Return [X, Y] of the center of cell containing provided text 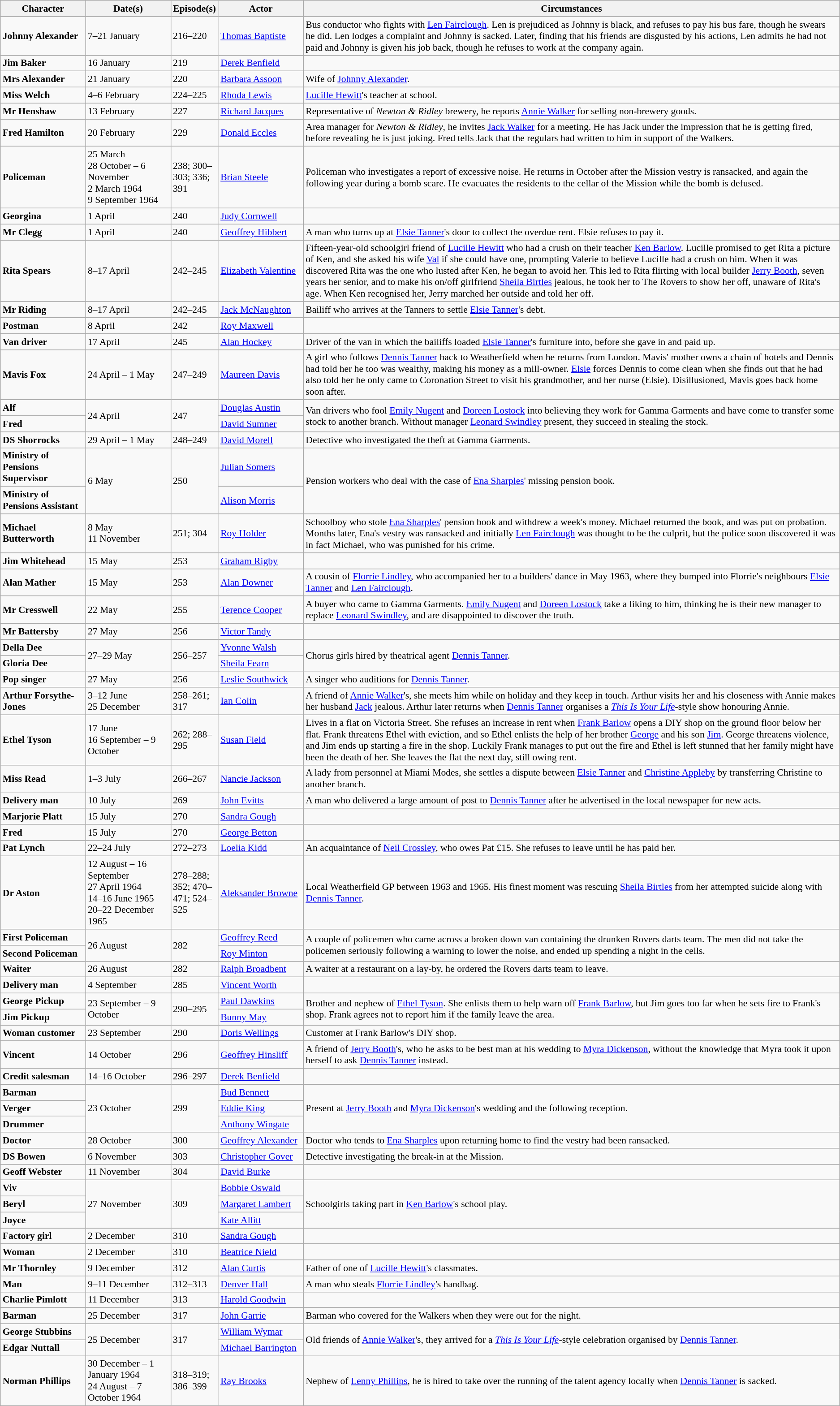
David Morell [261, 440]
Mavis Fox [43, 375]
Pat Lynch [43, 848]
George Betton [261, 832]
23 October [128, 1108]
290–295 [194, 1009]
Representative of Newton & Ridley brewery, he reports Annie Walker for selling non-brewery goods. [571, 111]
Schoolgirls taking part in Ken Barlow's school play. [571, 1204]
Christopher Gover [261, 1156]
224–225 [194, 95]
8 May11 November [128, 533]
300 [194, 1140]
Sheila Fearn [261, 664]
255 [194, 610]
A man who turns up at Elsie Tanner's door to collect the overdue rent. Elsie refuses to pay it. [571, 232]
272–273 [194, 848]
Doctor [43, 1140]
Ministry of Pensions Supervisor [43, 467]
303 [194, 1156]
Mr Riding [43, 310]
Policeman [43, 177]
Detective who investigated the theft at Gamma Garments. [571, 440]
247–249 [194, 375]
Miss Welch [43, 95]
Jim Baker [43, 63]
309 [194, 1204]
David Sumner [261, 424]
238; 300–303; 336; 391 [194, 177]
312–313 [194, 1284]
247 [194, 416]
Second Policeman [43, 953]
Waiter [43, 969]
Mr Cresswell [43, 610]
227 [194, 111]
Vincent Worth [261, 985]
11 November [128, 1172]
Anthony Wingate [261, 1125]
Susan Field [261, 740]
Pension workers who deal with the case of Ena Sharples' missing pension book. [571, 481]
Character [43, 9]
22–24 July [128, 848]
Mr Battersby [43, 632]
Vincent [43, 1055]
DS Bowen [43, 1156]
Terence Cooper [261, 610]
30 December – 1 January 196424 August – 7 October 1964 [128, 1381]
Alan Downer [261, 582]
Bobbie Oswald [261, 1188]
Bunny May [261, 1017]
Alison Morris [261, 500]
Dr Aston [43, 893]
Thomas Baptiste [261, 36]
Viv [43, 1188]
Miss Read [43, 779]
Denver Hall [261, 1284]
269 [194, 801]
Rhoda Lewis [261, 95]
Beryl [43, 1204]
Ethel Tyson [43, 740]
6 November [128, 1156]
John Garrie [261, 1316]
Nephew of Lenny Phillips, he is hired to take over the running of the talent agency locally when Dennis Tanner is sacked. [571, 1381]
Julian Somers [261, 467]
220 [194, 79]
Johnny Alexander [43, 36]
4–6 February [128, 95]
Alan Curtis [261, 1268]
Geoffrey Alexander [261, 1140]
13 February [128, 111]
17 June16 September – 9 October [128, 740]
Barbara Assoon [261, 79]
Doris Wellings [261, 1033]
Victor Tandy [261, 632]
Michael Barrington [261, 1348]
25 March28 October – 6 November2 March 19649 September 1964 [128, 177]
Bud Bennett [261, 1092]
William Wymar [261, 1332]
Pop singer [43, 680]
Brian Steele [261, 177]
28 October [128, 1140]
6 May [128, 481]
Gloria Dee [43, 664]
Kate Allitt [261, 1220]
Roy Maxwell [261, 326]
296 [194, 1055]
Actor [261, 9]
262; 288–295 [194, 740]
Harold Goodwin [261, 1300]
Arthur Forsythe-Jones [43, 701]
9 December [128, 1268]
Margaret Lambert [261, 1204]
Verger [43, 1108]
266–267 [194, 779]
Richard Jacques [261, 111]
Doctor who tends to Ena Sharples upon returning home to find the vestry had been ransacked. [571, 1140]
4 September [128, 985]
Joyce [43, 1220]
A man who delivered a large amount of post to Dennis Tanner after he advertised in the local newspaper for new acts. [571, 801]
Postman [43, 326]
248–249 [194, 440]
250 [194, 481]
George Stubbins [43, 1332]
Ian Colin [261, 701]
Marjorie Platt [43, 816]
Driver of the van in which the bailiffs loaded Elsie Tanner's furniture into, before she gave in and paid up. [571, 342]
Customer at Frank Barlow's DIY shop. [571, 1033]
Nancie Jackson [261, 779]
David Burke [261, 1172]
A man who steals Florrie Lindley's handbag. [571, 1284]
Jack McNaughton [261, 310]
21 January [128, 79]
14–16 October [128, 1077]
Douglas Austin [261, 408]
27 November [128, 1204]
Mr Thornley [43, 1268]
Lucille Hewitt's teacher at school. [571, 95]
Woman [43, 1252]
Local Weatherfield GP between 1963 and 1965. His finest moment was rescuing Sheila Birtles from her attempted suicide along with Dennis Tanner. [571, 893]
Elizabeth Valentine [261, 271]
Date(s) [128, 9]
22 May [128, 610]
Rita Spears [43, 271]
Ray Brooks [261, 1381]
An acquaintance of Neil Crossley, who owes Pat £15. She refuses to leave until he has paid her. [571, 848]
Episode(s) [194, 9]
219 [194, 63]
Roy Minton [261, 953]
Ralph Broadbent [261, 969]
Paul Dawkins [261, 1001]
Woman customer [43, 1033]
299 [194, 1108]
24 April [128, 416]
Charlie Pimlott [43, 1300]
313 [194, 1300]
Credit salesman [43, 1077]
Old friends of Annie Walker's, they arrived for a This Is Your Life-style celebration organised by Dennis Tanner. [571, 1340]
229 [194, 133]
Loelia Kidd [261, 848]
Detective investigating the break-in at the Mission. [571, 1156]
Factory girl [43, 1236]
Father of one of Lucille Hewitt's classmates. [571, 1268]
First Policeman [43, 937]
24 April – 1 May [128, 375]
304 [194, 1172]
Edgar Nuttall [43, 1348]
Donald Eccles [261, 133]
Geoffrey Reed [261, 937]
245 [194, 342]
Present at Jerry Booth and Myra Dickenson's wedding and the following reception. [571, 1108]
23 September – 9 October [128, 1009]
George Pickup [43, 1001]
23 September [128, 1033]
258–261; 317 [194, 701]
Circumstances [571, 9]
3–12 June25 December [128, 701]
Bailiff who arrives at the Tanners to settle Elsie Tanner's debt. [571, 310]
Norman Phillips [43, 1381]
Leslie Southwick [261, 680]
Drummer [43, 1125]
Roy Holder [261, 533]
Ministry of Pensions Assistant [43, 500]
Mrs Alexander [43, 79]
216–220 [194, 36]
10 July [128, 801]
Alan Mather [43, 582]
290 [194, 1033]
Mr Henshaw [43, 111]
256–257 [194, 655]
Chorus girls hired by theatrical agent Dennis Tanner. [571, 655]
Maureen Davis [261, 375]
12 August – 16 September27 April 196414–16 June 196520–22 December 1965 [128, 893]
Judy Cornwell [261, 216]
251; 304 [194, 533]
7–21 January [128, 36]
Della Dee [43, 647]
Man [43, 1284]
Aleksander Browne [261, 893]
20 February [128, 133]
1–3 July [128, 779]
DS Shorrocks [43, 440]
Mr Clegg [43, 232]
17 April [128, 342]
John Evitts [261, 801]
29 April – 1 May [128, 440]
Yvonne Walsh [261, 647]
Jim Whitehead [43, 561]
Van driver [43, 342]
278–288; 352; 470–471; 524–525 [194, 893]
A singer who auditions for Dennis Tanner. [571, 680]
318–319; 386–399 [194, 1381]
27–29 May [128, 655]
14 October [128, 1055]
A lady from personnel at Miami Modes, she settles a dispute between Elsie Tanner and Christine Appleby by transferring Christine to another branch. [571, 779]
Geoffrey Hinsliff [261, 1055]
11 December [128, 1300]
Jim Pickup [43, 1017]
Alan Hockey [261, 342]
Geoffrey Hibbert [261, 232]
Fred Hamilton [43, 133]
9–11 December [128, 1284]
312 [194, 1268]
Alf [43, 408]
Michael Butterworth [43, 533]
Wife of Johnny Alexander. [571, 79]
Georgina [43, 216]
8 April [128, 326]
Geoff Webster [43, 1172]
Graham Rigby [261, 561]
A waiter at a restaurant on a lay-by, he ordered the Rovers darts team to leave. [571, 969]
Barman who covered for the Walkers when they were out for the night. [571, 1316]
Eddie King [261, 1108]
16 January [128, 63]
Beatrice Nield [261, 1252]
285 [194, 985]
242 [194, 326]
296–297 [194, 1077]
